Extract the (X, Y) coordinate from the center of the cell holding the provided text.  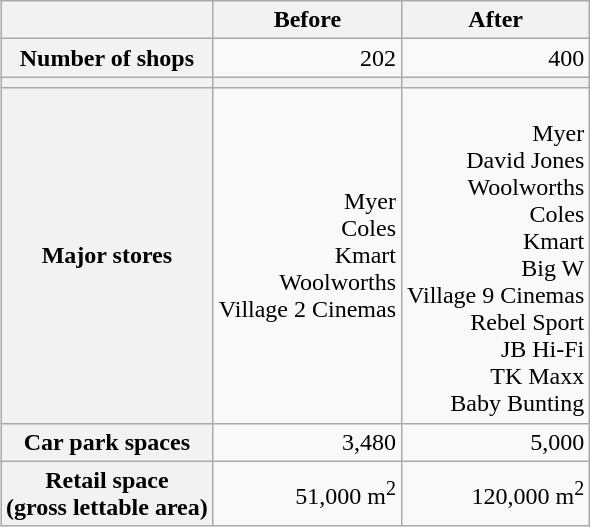
Number of shops (106, 58)
5,000 (496, 442)
Retail space(gross lettable area) (106, 494)
Car park spaces (106, 442)
MyerDavid JonesWoolworthsColesKmartBig WVillage 9 CinemasRebel SportJB Hi-FiTK MaxxBaby Bunting (496, 256)
120,000 m2 (496, 494)
202 (307, 58)
MyerColesKmartWoolworthsVillage 2 Cinemas (307, 256)
51,000 m2 (307, 494)
After (496, 20)
3,480 (307, 442)
Before (307, 20)
Major stores (106, 256)
400 (496, 58)
